Provide the (x, y) coordinate of the cell's center where the given text is located.  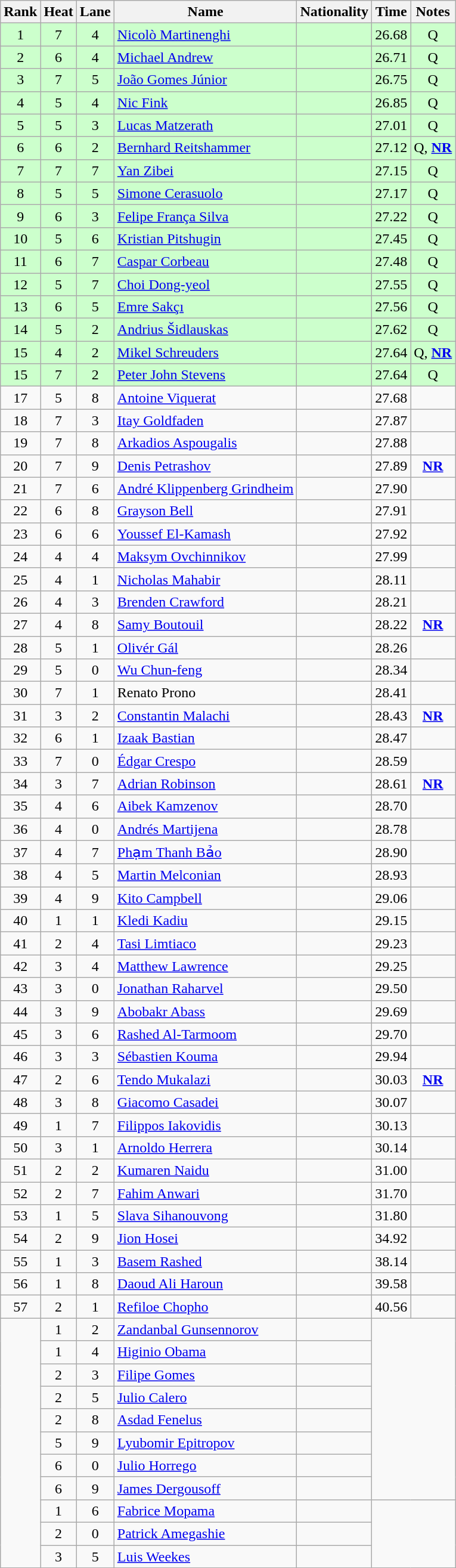
31.80 (391, 1216)
30.13 (391, 1125)
Fahim Anwari (205, 1193)
Samy Boutouil (205, 624)
Sébastien Kouma (205, 1057)
Fabrice Mopama (205, 1511)
29.70 (391, 1034)
James Dergousoff (205, 1488)
31.00 (391, 1170)
41 (20, 944)
47 (20, 1080)
28.22 (391, 624)
Peter John Stevens (205, 375)
27.91 (391, 511)
Maksym Ovchinnikov (205, 556)
27 (20, 624)
Arnoldo Herrera (205, 1148)
29.23 (391, 944)
Choi Dong-yeol (205, 284)
Renato Prono (205, 693)
Filippos Iakovidis (205, 1125)
34 (20, 784)
Aibek Kamzenov (205, 806)
Rank (20, 12)
Andrés Martijena (205, 829)
Julio Calero (205, 1397)
Mikel Schreuders (205, 352)
27.12 (391, 148)
27.92 (391, 534)
28.43 (391, 716)
53 (20, 1216)
28.11 (391, 579)
Michael Andrew (205, 57)
26.71 (391, 57)
13 (20, 307)
50 (20, 1148)
27.15 (391, 171)
49 (20, 1125)
22 (20, 511)
28.78 (391, 829)
Nic Fink (205, 103)
Caspar Corbeau (205, 261)
Adrian Robinson (205, 784)
23 (20, 534)
28.47 (391, 738)
Asdad Fenelus (205, 1420)
51 (20, 1170)
Lucas Matzerath (205, 125)
46 (20, 1057)
João Gomes Júnior (205, 80)
26.85 (391, 103)
29.69 (391, 1012)
Lane (95, 12)
38.14 (391, 1261)
29.06 (391, 898)
43 (20, 989)
21 (20, 488)
Emre Sakçı (205, 307)
Grayson Bell (205, 511)
Simone Cerasuolo (205, 193)
27.89 (391, 466)
29.25 (391, 966)
56 (20, 1284)
30.07 (391, 1102)
26.68 (391, 35)
Nationality (334, 12)
27.45 (391, 239)
40.56 (391, 1307)
32 (20, 738)
Basem Rashed (205, 1261)
27.87 (391, 420)
48 (20, 1102)
45 (20, 1034)
Rashed Al-Tarmoom (205, 1034)
Martin Melconian (205, 876)
28 (20, 647)
Heat (58, 12)
28.59 (391, 761)
Brenden Crawford (205, 602)
27.22 (391, 216)
31.70 (391, 1193)
28.61 (391, 784)
Youssef El-Kamash (205, 534)
Jonathan Raharvel (205, 989)
27.01 (391, 125)
Notes (433, 12)
26.75 (391, 80)
39.58 (391, 1284)
14 (20, 330)
42 (20, 966)
10 (20, 239)
30.03 (391, 1080)
Wu Chun-feng (205, 670)
Patrick Amegashie (205, 1533)
Bernhard Reitshammer (205, 148)
34.92 (391, 1239)
36 (20, 829)
19 (20, 443)
24 (20, 556)
11 (20, 261)
29 (20, 670)
27.48 (391, 261)
18 (20, 420)
Denis Petrashov (205, 466)
12 (20, 284)
Tasi Limtiaco (205, 944)
27.99 (391, 556)
17 (20, 398)
35 (20, 806)
Daoud Ali Haroun (205, 1284)
Nicolò Martinenghi (205, 35)
26 (20, 602)
27.90 (391, 488)
38 (20, 876)
40 (20, 921)
Zandanbal Gunsennorov (205, 1329)
Arkadios Aspougalis (205, 443)
27.88 (391, 443)
Giacomo Casadei (205, 1102)
37 (20, 852)
29.50 (391, 989)
28.41 (391, 693)
Kito Campbell (205, 898)
30 (20, 693)
28.70 (391, 806)
Julio Horrego (205, 1465)
Édgar Crespo (205, 761)
Izaak Bastian (205, 738)
54 (20, 1239)
Abobakr Abass (205, 1012)
28.26 (391, 647)
20 (20, 466)
28.93 (391, 876)
29.15 (391, 921)
57 (20, 1307)
Kristian Pitshugin (205, 239)
Slava Sihanouvong (205, 1216)
Phạm Thanh Bảo (205, 852)
Nicholas Mahabir (205, 579)
27.55 (391, 284)
28.34 (391, 670)
Jion Hosei (205, 1239)
Filipe Gomes (205, 1375)
Refiloe Chopho (205, 1307)
Yan Zibei (205, 171)
Constantin Malachi (205, 716)
31 (20, 716)
55 (20, 1261)
28.21 (391, 602)
33 (20, 761)
39 (20, 898)
Antoine Viquerat (205, 398)
Tendo Mukalazi (205, 1080)
Itay Goldfaden (205, 420)
Time (391, 12)
27.68 (391, 398)
52 (20, 1193)
André Klippenberg Grindheim (205, 488)
Olivér Gál (205, 647)
Kledi Kadiu (205, 921)
30.14 (391, 1148)
Matthew Lawrence (205, 966)
27.62 (391, 330)
Andrius Šidlauskas (205, 330)
25 (20, 579)
Lyubomir Epitropov (205, 1443)
Kumaren Naidu (205, 1170)
44 (20, 1012)
27.17 (391, 193)
Luis Weekes (205, 1556)
Felipe França Silva (205, 216)
27.56 (391, 307)
Name (205, 12)
29.94 (391, 1057)
28.90 (391, 852)
Higinio Obama (205, 1352)
